Scan for the cell matching the given text and deliver its [X, Y] coordinate at center. 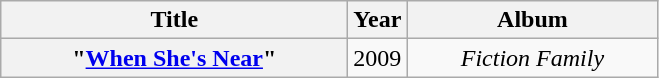
Fiction Family [532, 58]
Title [174, 20]
Year [378, 20]
"When She's Near" [174, 58]
2009 [378, 58]
Album [532, 20]
